Provide the [X, Y] coordinate of the cell's center where the given text is located.  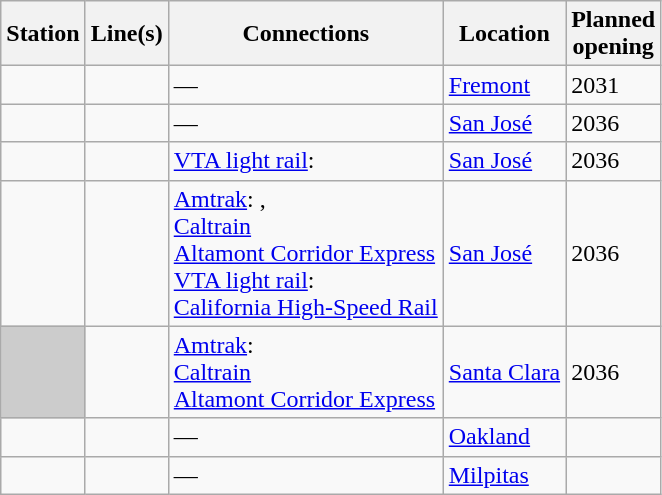
Line(s) [126, 34]
Fremont [504, 85]
Milpitas [504, 475]
Plannedopening [614, 34]
Amtrak: , Caltrain Altamont Corridor Express VTA light rail: California High-Speed Rail [306, 253]
Location [504, 34]
Santa Clara [504, 372]
VTA light rail: [306, 161]
Station [43, 34]
Oakland [504, 437]
2031 [614, 85]
Connections [306, 34]
Amtrak: Caltrain Altamont Corridor Express [306, 372]
